For the text-containing cell, return its midpoint in (X, Y) coordinate format. 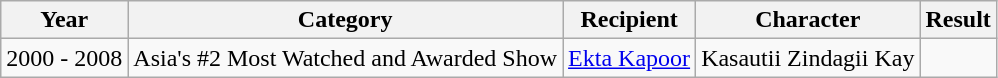
Kasautii Zindagii Kay (808, 58)
Asia's #2 Most Watched and Awarded Show (346, 58)
Character (808, 20)
Ekta Kapoor (630, 58)
Year (64, 20)
Category (346, 20)
Recipient (630, 20)
2000 - 2008 (64, 58)
Result (958, 20)
